Find where the given text appears and provide that cell's center as [x, y] coordinate. 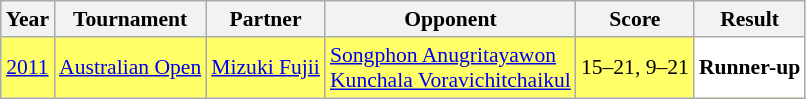
Score [635, 19]
Runner-up [750, 68]
Year [28, 19]
Opponent [450, 19]
Australian Open [130, 68]
Songphon Anugritayawon Kunchala Voravichitchaikul [450, 68]
Partner [266, 19]
15–21, 9–21 [635, 68]
Mizuki Fujii [266, 68]
Result [750, 19]
Tournament [130, 19]
2011 [28, 68]
